Output the [x, y] coordinate of the center of the cell containing the given text.  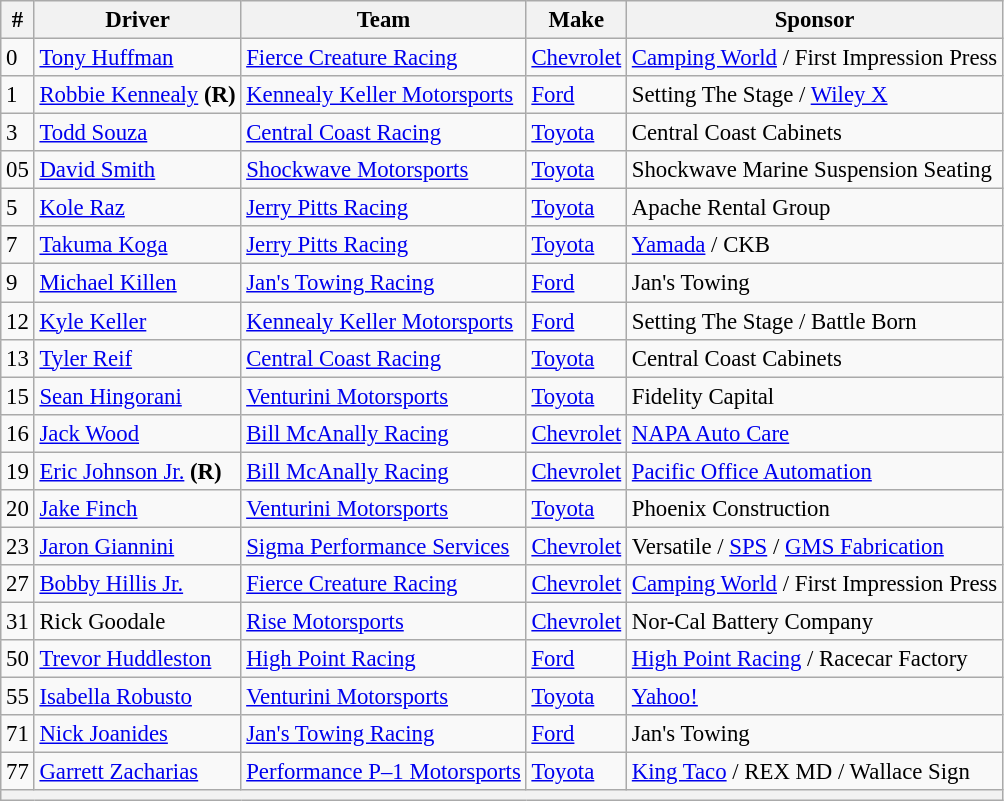
Rise Motorsports [384, 621]
Takuma Koga [138, 245]
23 [18, 546]
Yamada / CKB [815, 245]
Sigma Performance Services [384, 546]
Yahoo! [815, 697]
Phoenix Construction [815, 509]
Setting The Stage / Wiley X [815, 95]
Robbie Kennealy (R) [138, 95]
5 [18, 208]
Fidelity Capital [815, 396]
High Point Racing [384, 659]
Tony Huffman [138, 58]
High Point Racing / Racecar Factory [815, 659]
15 [18, 396]
Team [384, 20]
Rick Goodale [138, 621]
Trevor Huddleston [138, 659]
77 [18, 772]
1 [18, 95]
Shockwave Marine Suspension Seating [815, 170]
27 [18, 584]
# [18, 20]
David Smith [138, 170]
13 [18, 358]
Todd Souza [138, 133]
71 [18, 734]
Pacific Office Automation [815, 471]
Eric Johnson Jr. (R) [138, 471]
NAPA Auto Care [815, 433]
55 [18, 697]
Apache Rental Group [815, 208]
Setting The Stage / Battle Born [815, 321]
Performance P–1 Motorsports [384, 772]
Versatile / SPS / GMS Fabrication [815, 546]
50 [18, 659]
05 [18, 170]
Kole Raz [138, 208]
20 [18, 509]
Jake Finch [138, 509]
7 [18, 245]
Michael Killen [138, 283]
0 [18, 58]
Sponsor [815, 20]
Isabella Robusto [138, 697]
19 [18, 471]
Make [576, 20]
31 [18, 621]
3 [18, 133]
Tyler Reif [138, 358]
Kyle Keller [138, 321]
Garrett Zacharias [138, 772]
9 [18, 283]
King Taco / REX MD / Wallace Sign [815, 772]
12 [18, 321]
16 [18, 433]
Bobby Hillis Jr. [138, 584]
Shockwave Motorsports [384, 170]
Jaron Giannini [138, 546]
Jack Wood [138, 433]
Nor-Cal Battery Company [815, 621]
Sean Hingorani [138, 396]
Driver [138, 20]
Nick Joanides [138, 734]
